Capture the cell that displays the provided text and extract its (x, y) central coordinate. 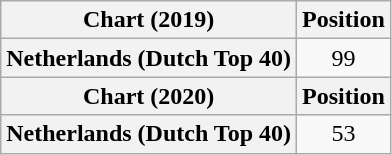
53 (344, 134)
99 (344, 58)
Chart (2020) (149, 96)
Chart (2019) (149, 20)
